Scan for the cell matching the given text and deliver its (X, Y) coordinate at center. 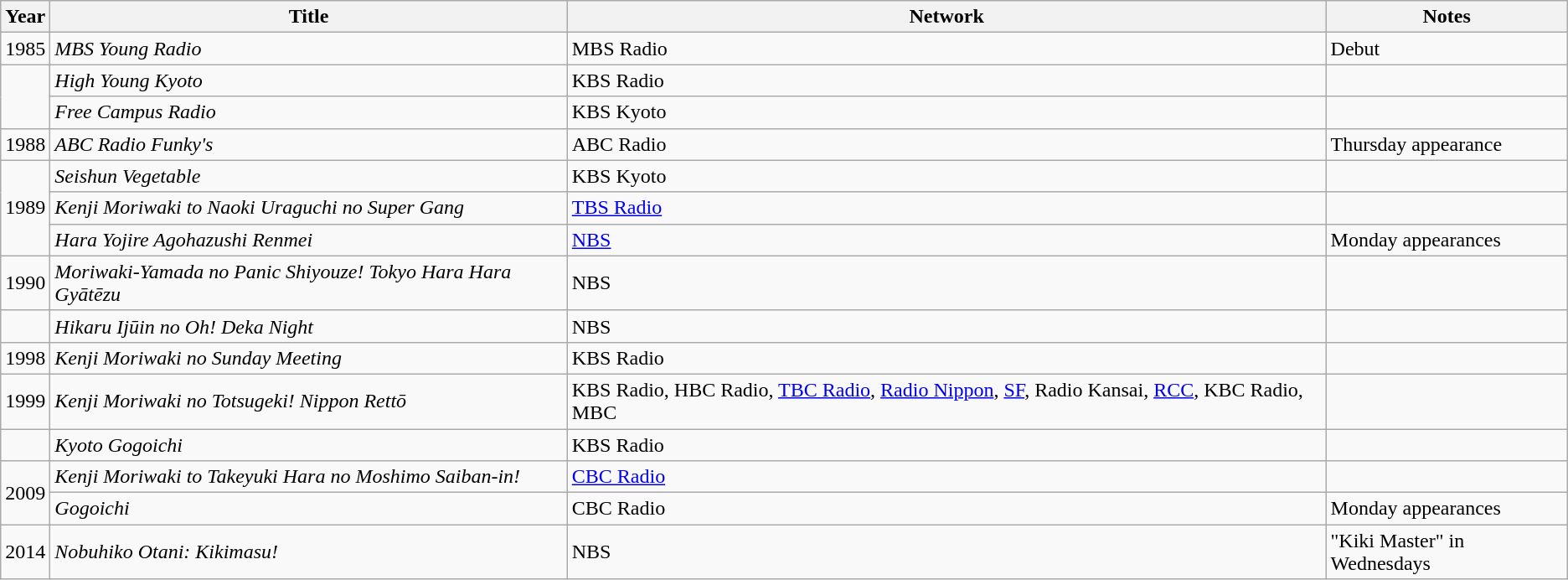
MBS Young Radio (308, 49)
Hikaru Ijūin no Oh! Deka Night (308, 326)
ABC Radio (946, 144)
2009 (25, 493)
Notes (1447, 17)
Moriwaki-Yamada no Panic Shiyouze! Tokyo Hara Hara Gyātēzu (308, 283)
1985 (25, 49)
ABC Radio Funky's (308, 144)
Title (308, 17)
Network (946, 17)
Thursday appearance (1447, 144)
2014 (25, 552)
1999 (25, 401)
Debut (1447, 49)
Kenji Moriwaki no Sunday Meeting (308, 358)
Nobuhiko Otani: Kikimasu! (308, 552)
Kenji Moriwaki to Takeyuki Hara no Moshimo Saiban-in! (308, 477)
Gogoichi (308, 509)
MBS Radio (946, 49)
1989 (25, 208)
High Young Kyoto (308, 80)
Seishun Vegetable (308, 176)
Free Campus Radio (308, 112)
Kyoto Gogoichi (308, 445)
1990 (25, 283)
1988 (25, 144)
Kenji Moriwaki no Totsugeki! Nippon Rettō (308, 401)
TBS Radio (946, 208)
"Kiki Master" in Wednesdays (1447, 552)
1998 (25, 358)
KBS Radio, HBC Radio, TBC Radio, Radio Nippon, SF, Radio Kansai, RCC, KBC Radio, MBC (946, 401)
Hara Yojire Agohazushi Renmei (308, 240)
Kenji Moriwaki to Naoki Uraguchi no Super Gang (308, 208)
Year (25, 17)
